Search for the cell housing the specified text and yield its (X, Y) center coordinate. 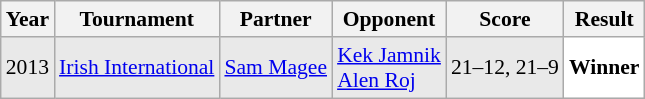
Kek Jamnik Alen Roj (389, 68)
Sam Magee (276, 68)
Score (505, 19)
Result (604, 19)
Opponent (389, 19)
Partner (276, 19)
Tournament (136, 19)
Irish International (136, 68)
Winner (604, 68)
2013 (28, 68)
Year (28, 19)
21–12, 21–9 (505, 68)
